Return the (X, Y) coordinate for the center point of the cell that contains the specified text.  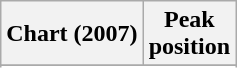
Chart (2007) (72, 34)
Peakposition (189, 34)
